Output the (X, Y) coordinate of the center of the cell containing the given text.  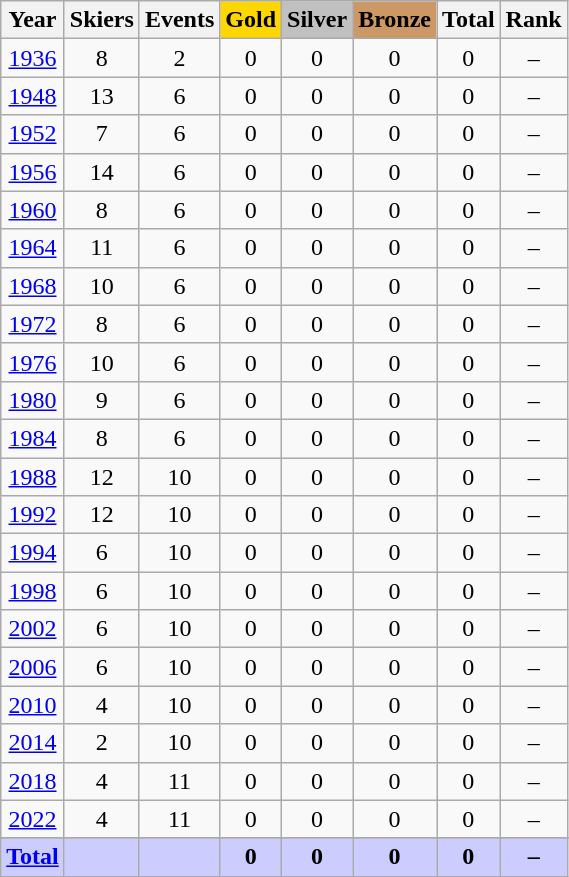
1994 (33, 553)
1960 (33, 210)
13 (102, 96)
Silver (318, 20)
1984 (33, 438)
7 (102, 134)
2010 (33, 705)
Rank (534, 20)
Skiers (102, 20)
9 (102, 400)
1988 (33, 477)
1976 (33, 362)
1980 (33, 400)
1992 (33, 515)
1948 (33, 96)
2014 (33, 743)
1968 (33, 286)
14 (102, 172)
2006 (33, 667)
1956 (33, 172)
2002 (33, 629)
Events (179, 20)
1936 (33, 58)
1964 (33, 248)
Gold (251, 20)
2018 (33, 781)
1952 (33, 134)
1972 (33, 324)
Bronze (395, 20)
1998 (33, 591)
2022 (33, 819)
Year (33, 20)
